Detect which cell encompasses the target text, then output its (x, y) center coordinate. 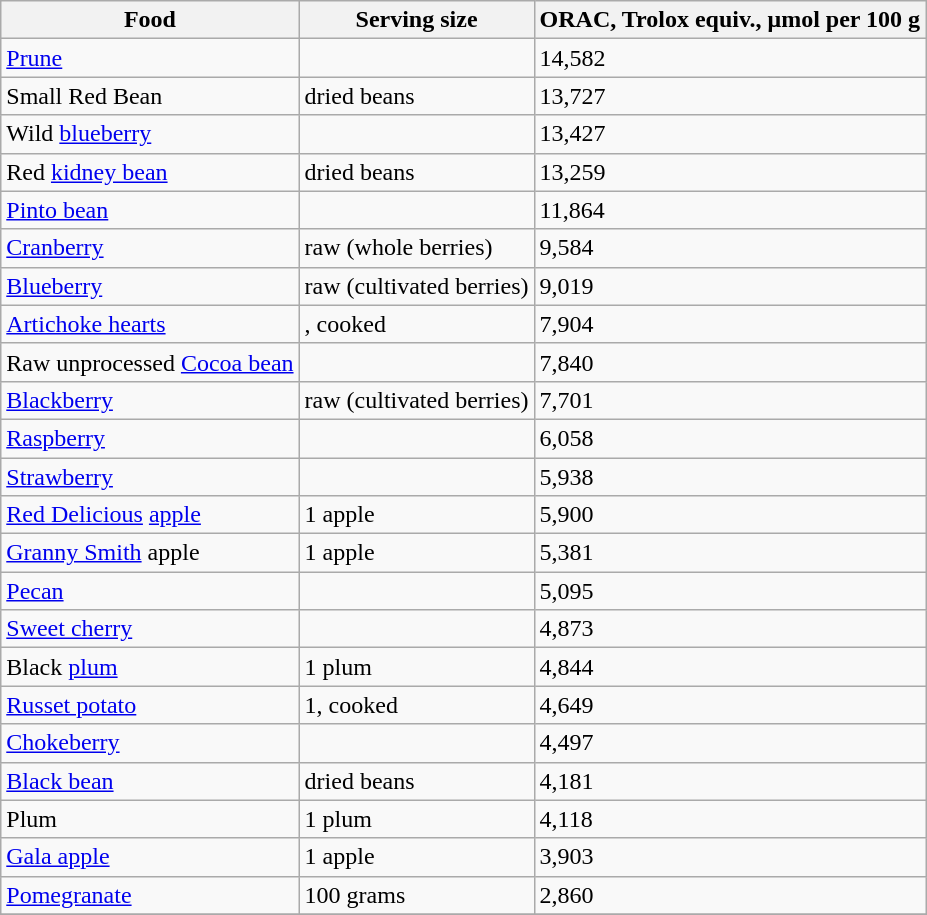
Small Red Bean (150, 96)
Food (150, 20)
Granny Smith apple (150, 553)
9,584 (730, 248)
5,938 (730, 477)
7,840 (730, 362)
13,259 (730, 172)
Gala apple (150, 857)
Chokeberry (150, 743)
raw (whole berries) (416, 248)
Raspberry (150, 438)
Black plum (150, 667)
7,904 (730, 324)
Serving size (416, 20)
13,427 (730, 134)
Strawberry (150, 477)
Plum (150, 819)
6,058 (730, 438)
1, cooked (416, 705)
Cranberry (150, 248)
4,649 (730, 705)
9,019 (730, 286)
Sweet cherry (150, 629)
Black bean (150, 781)
100 grams (416, 895)
Raw unprocessed Cocoa bean (150, 362)
14,582 (730, 58)
3,903 (730, 857)
Wild blueberry (150, 134)
4,118 (730, 819)
4,497 (730, 743)
Pomegranate (150, 895)
11,864 (730, 210)
2,860 (730, 895)
Blueberry (150, 286)
Red kidney bean (150, 172)
7,701 (730, 400)
4,844 (730, 667)
4,181 (730, 781)
5,381 (730, 553)
Russet potato (150, 705)
Pecan (150, 591)
Red Delicious apple (150, 515)
5,900 (730, 515)
13,727 (730, 96)
Artichoke hearts (150, 324)
4,873 (730, 629)
Pinto bean (150, 210)
Blackberry (150, 400)
Prune (150, 58)
ORAC, Trolox equiv., μmol per 100 g (730, 20)
5,095 (730, 591)
, cooked (416, 324)
